Locate the cell with the specified text and output its [X, Y] center coordinate. 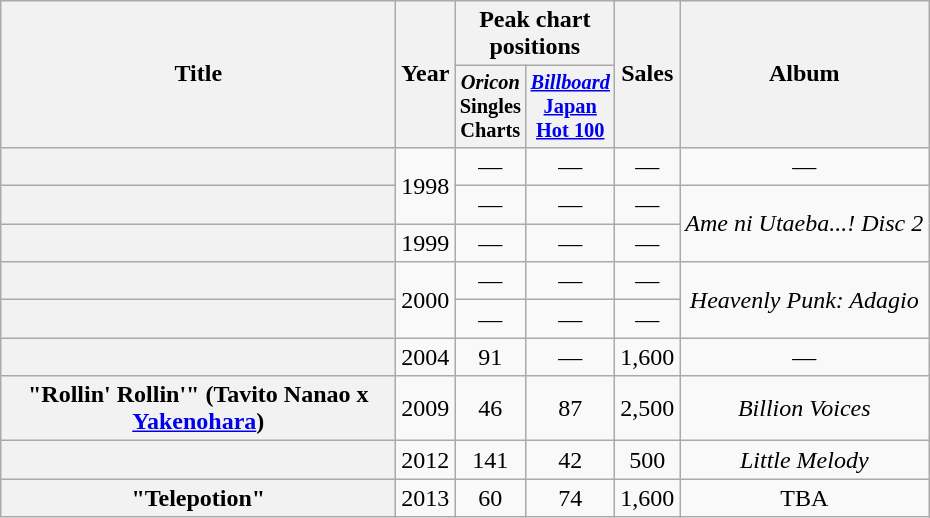
2004 [426, 357]
141 [490, 460]
1999 [426, 243]
87 [570, 408]
2000 [426, 300]
500 [648, 460]
Year [426, 74]
74 [570, 498]
2012 [426, 460]
2009 [426, 408]
Sales [648, 74]
60 [490, 498]
1998 [426, 185]
"Telepotion" [198, 498]
91 [490, 357]
42 [570, 460]
Billboard Japan Hot 100 [570, 107]
Title [198, 74]
2,500 [648, 408]
TBA [804, 498]
"Rollin' Rollin'" (Tavito Nanao x Yakenohara) [198, 408]
Oricon Singles Charts [490, 107]
Billion Voices [804, 408]
Peak chart positions [535, 34]
Little Melody [804, 460]
Ame ni Utaeba...! Disc 2 [804, 224]
Album [804, 74]
46 [490, 408]
Heavenly Punk: Adagio [804, 300]
2013 [426, 498]
